Provide the [x, y] coordinate of the cell's center where the given text is located.  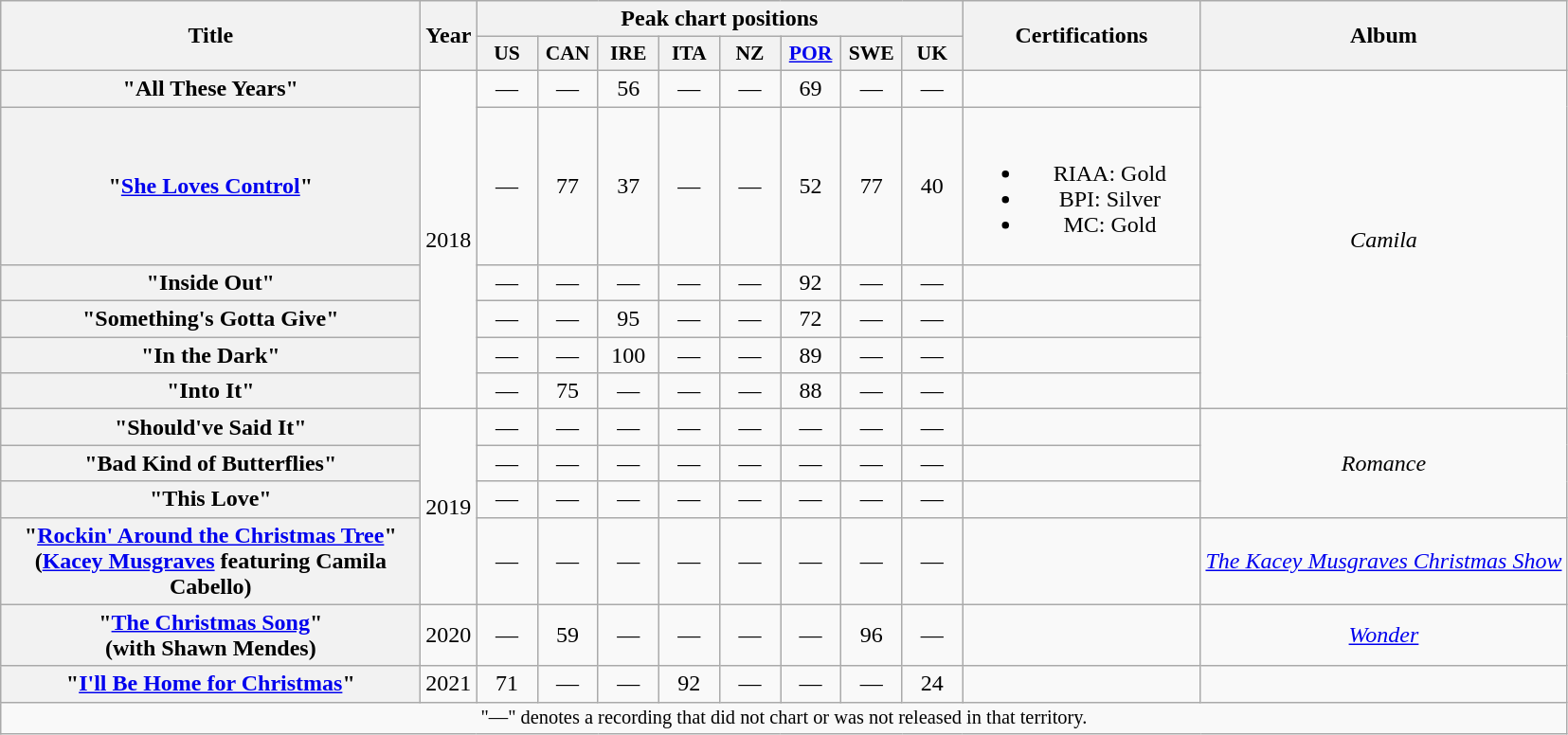
Peak chart positions [720, 19]
RIAA: GoldBPI: SilverMC: Gold [1082, 186]
Year [449, 36]
SWE [872, 54]
59 [568, 635]
"Bad Kind of Butterflies" [210, 463]
56 [628, 88]
Title [210, 36]
100 [628, 355]
2020 [449, 635]
"Something's Gotta Give" [210, 319]
37 [628, 186]
UK [932, 54]
95 [628, 319]
"In the Dark" [210, 355]
24 [932, 684]
"Inside Out" [210, 283]
2018 [449, 239]
72 [811, 319]
89 [811, 355]
"—" denotes a recording that did not chart or was not released in that territory. [784, 718]
"All These Years" [210, 88]
POR [811, 54]
"This Love" [210, 499]
IRE [628, 54]
Wonder [1383, 635]
"Should've Said It" [210, 427]
NZ [749, 54]
"The Christmas Song"(with Shawn Mendes) [210, 635]
CAN [568, 54]
71 [507, 684]
"I'll Be Home for Christmas" [210, 684]
96 [872, 635]
52 [811, 186]
ITA [689, 54]
"She Loves Control" [210, 186]
"Into It" [210, 391]
The Kacey Musgraves Christmas Show [1383, 561]
2019 [449, 507]
Romance [1383, 463]
75 [568, 391]
40 [932, 186]
US [507, 54]
Camila [1383, 239]
Certifications [1082, 36]
"Rockin' Around the Christmas Tree"(Kacey Musgraves featuring Camila Cabello) [210, 561]
2021 [449, 684]
88 [811, 391]
Album [1383, 36]
69 [811, 88]
